Output the [x, y] coordinate of the center of the cell containing the given text.  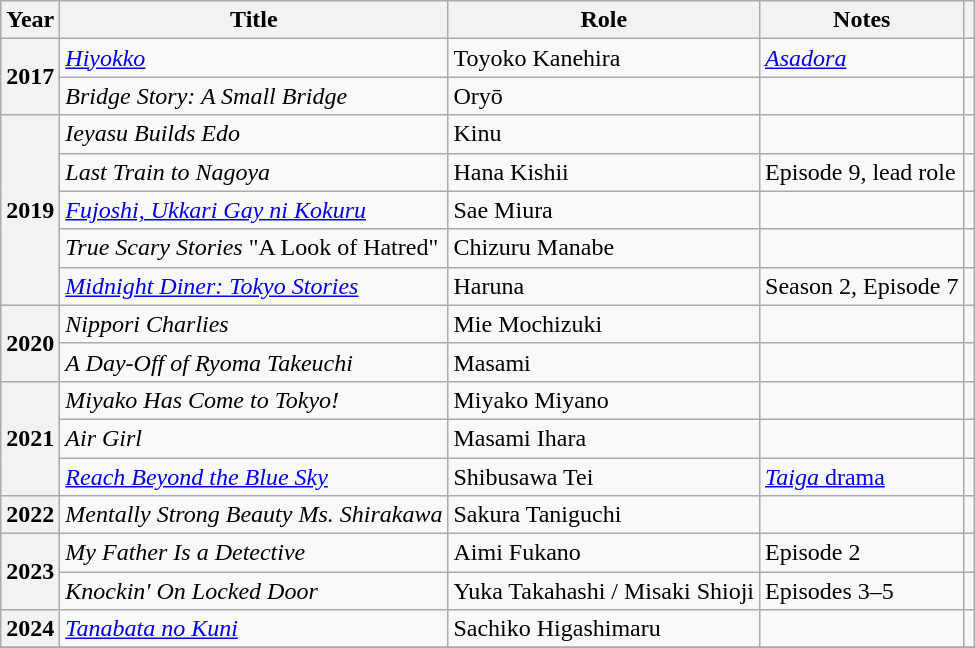
Sae Miura [604, 210]
Bridge Story: A Small Bridge [254, 96]
Nippori Charlies [254, 324]
2021 [30, 438]
2017 [30, 77]
Title [254, 20]
Fujoshi, Ukkari Gay ni Kokuru [254, 210]
Hiyokko [254, 58]
Notes [862, 20]
Toyoko Kanehira [604, 58]
Shibusawa Tei [604, 477]
True Scary Stories "A Look of Hatred" [254, 248]
A Day-Off of Ryoma Takeuchi [254, 362]
Episodes 3–5 [862, 591]
Ieyasu Builds Edo [254, 134]
Yuka Takahashi / Misaki Shioji [604, 591]
Episode 2 [862, 553]
My Father Is a Detective [254, 553]
Oryō [604, 96]
Episode 9, lead role [862, 172]
Reach Beyond the Blue Sky [254, 477]
Haruna [604, 286]
2022 [30, 515]
2023 [30, 572]
Miyako Miyano [604, 400]
Miyako Has Come to Tokyo! [254, 400]
Knockin' On Locked Door [254, 591]
Air Girl [254, 438]
Aimi Fukano [604, 553]
Last Train to Nagoya [254, 172]
2019 [30, 210]
Sakura Taniguchi [604, 515]
Tanabata no Kuni [254, 629]
Asadora [862, 58]
2024 [30, 629]
2020 [30, 343]
Masami [604, 362]
Taiga drama [862, 477]
Kinu [604, 134]
Mie Mochizuki [604, 324]
Masami Ihara [604, 438]
Hana Kishii [604, 172]
Season 2, Episode 7 [862, 286]
Year [30, 20]
Chizuru Manabe [604, 248]
Sachiko Higashimaru [604, 629]
Role [604, 20]
Mentally Strong Beauty Ms. Shirakawa [254, 515]
Midnight Diner: Tokyo Stories [254, 286]
